Locate the cell with the specified text and output its [x, y] center coordinate. 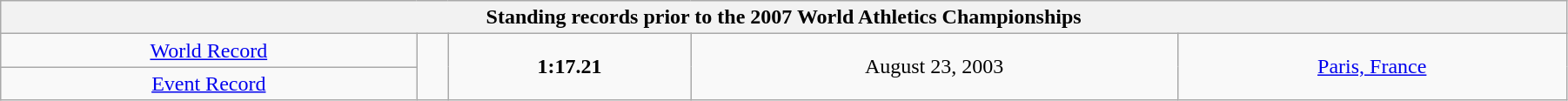
August 23, 2003 [935, 67]
Paris, France [1371, 67]
Standing records prior to the 2007 World Athletics Championships [784, 17]
World Record [209, 50]
1:17.21 [569, 67]
Event Record [209, 84]
